Find where the given text appears and provide that cell's center as [x, y] coordinate. 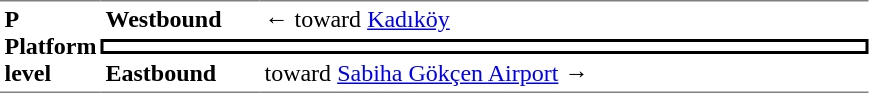
Eastbound [180, 74]
PPlatform level [50, 46]
toward Sabiha Gökçen Airport → [564, 74]
← toward Kadıköy [564, 20]
Westbound [180, 20]
